Locate the cell with the specified text and output its [x, y] center coordinate. 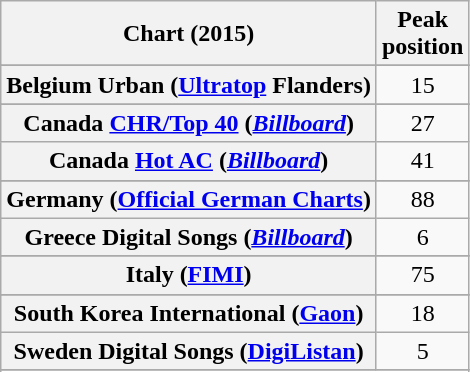
Sweden Digital Songs (DigiListan) [189, 351]
Peakposition [422, 34]
27 [422, 123]
South Korea International (Gaon) [189, 313]
15 [422, 85]
18 [422, 313]
Chart (2015) [189, 34]
6 [422, 237]
Canada CHR/Top 40 (Billboard) [189, 123]
5 [422, 351]
Italy (FIMI) [189, 275]
Belgium Urban (Ultratop Flanders) [189, 85]
88 [422, 199]
Germany (Official German Charts) [189, 199]
Greece Digital Songs (Billboard) [189, 237]
75 [422, 275]
41 [422, 161]
Canada Hot AC (Billboard) [189, 161]
